Search for the cell housing the specified text and yield its (x, y) center coordinate. 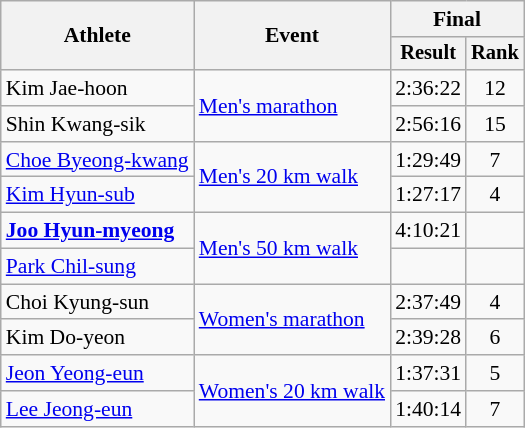
Shin Kwang-sik (98, 124)
4:10:21 (428, 231)
Lee Jeong-eun (98, 409)
Final (457, 19)
Kim Hyun-sub (98, 195)
12 (495, 88)
1:29:49 (428, 160)
Jeon Yeong-eun (98, 373)
5 (495, 373)
Park Chil-sung (98, 267)
1:37:31 (428, 373)
Choi Kyung-sun (98, 302)
Joo Hyun-myeong (98, 231)
1:40:14 (428, 409)
15 (495, 124)
Choe Byeong-kwang (98, 160)
6 (495, 338)
Rank (495, 54)
2:56:16 (428, 124)
Men's 50 km walk (292, 248)
Event (292, 36)
2:39:28 (428, 338)
1:27:17 (428, 195)
Result (428, 54)
Women's marathon (292, 320)
Men's marathon (292, 106)
Kim Jae-hoon (98, 88)
Women's 20 km walk (292, 390)
2:36:22 (428, 88)
Athlete (98, 36)
Kim Do-yeon (98, 338)
2:37:49 (428, 302)
Men's 20 km walk (292, 178)
